Scan for the cell matching the given text and deliver its (x, y) coordinate at center. 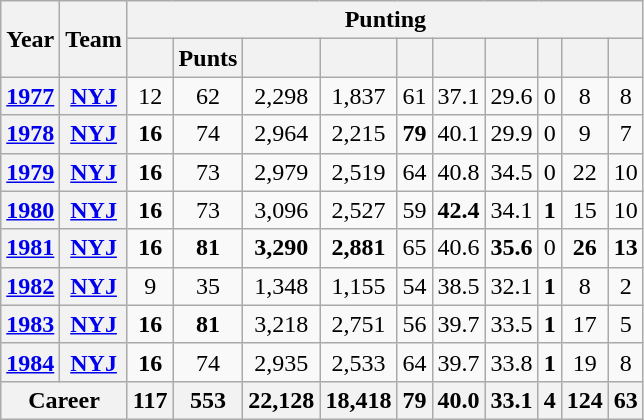
33.5 (512, 324)
40.6 (458, 248)
22,128 (282, 400)
2,519 (358, 172)
33.8 (512, 362)
17 (584, 324)
12 (150, 96)
65 (414, 248)
1980 (30, 210)
40.8 (458, 172)
63 (626, 400)
2,881 (358, 248)
1982 (30, 286)
13 (626, 248)
62 (208, 96)
26 (584, 248)
2,751 (358, 324)
34.1 (512, 210)
2,979 (282, 172)
1983 (30, 324)
54 (414, 286)
1978 (30, 134)
Punting (385, 20)
38.5 (458, 286)
34.5 (512, 172)
40.1 (458, 134)
22 (584, 172)
33.1 (512, 400)
2,935 (282, 362)
1,837 (358, 96)
1984 (30, 362)
1,348 (282, 286)
61 (414, 96)
2,533 (358, 362)
29.6 (512, 96)
15 (584, 210)
3,096 (282, 210)
40.0 (458, 400)
1977 (30, 96)
Team (94, 39)
1,155 (358, 286)
35.6 (512, 248)
2,964 (282, 134)
3,218 (282, 324)
2,298 (282, 96)
2,215 (358, 134)
3,290 (282, 248)
59 (414, 210)
29.9 (512, 134)
19 (584, 362)
Career (64, 400)
Year (30, 39)
5 (626, 324)
37.1 (458, 96)
42.4 (458, 210)
35 (208, 286)
7 (626, 134)
Punts (208, 58)
553 (208, 400)
4 (550, 400)
32.1 (512, 286)
18,418 (358, 400)
117 (150, 400)
2,527 (358, 210)
1981 (30, 248)
56 (414, 324)
1979 (30, 172)
124 (584, 400)
2 (626, 286)
